Find where the given text appears and provide that cell's center as (X, Y) coordinate. 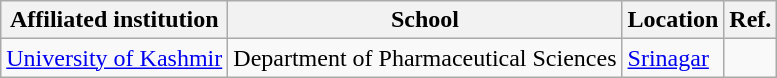
Ref. (750, 20)
Affiliated institution (114, 20)
University of Kashmir (114, 58)
Location (673, 20)
Srinagar (673, 58)
Department of Pharmaceutical Sciences (425, 58)
School (425, 20)
